Find where the given text appears and provide that cell's center as [x, y] coordinate. 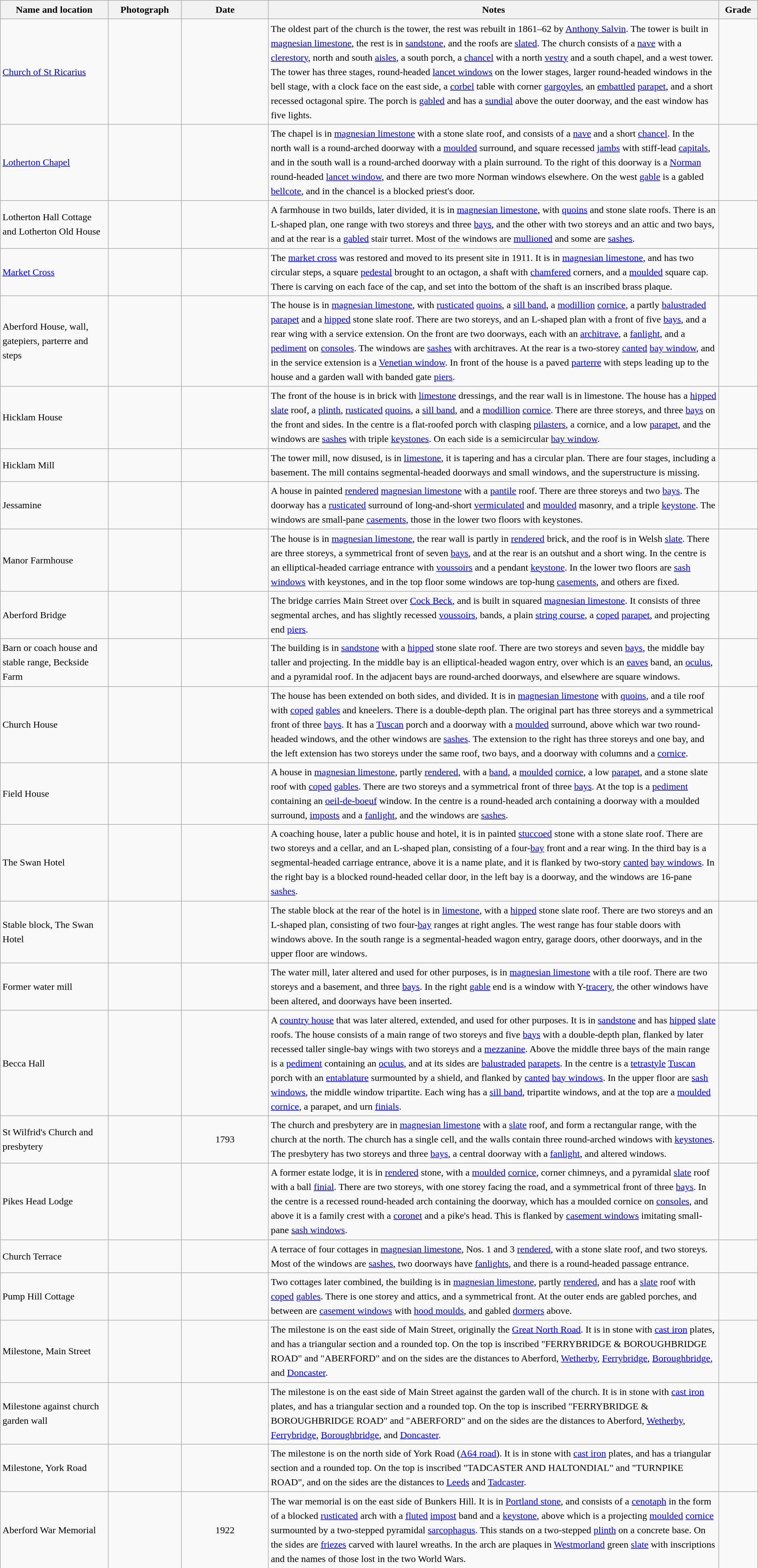
Market Cross [54, 272]
1793 [225, 1140]
Pump Hill Cottage [54, 1296]
Aberford War Memorial [54, 1530]
Field House [54, 794]
Lotherton Hall Cottage and Lotherton Old House [54, 225]
Church House [54, 725]
St Wilfrid's Church and presbytery [54, 1140]
Hicklam House [54, 417]
Date [225, 10]
Barn or coach house and stable range, Beckside Farm [54, 663]
Pikes Head Lodge [54, 1201]
Milestone, Main Street [54, 1351]
Former water mill [54, 987]
Aberford House, wall, gatepiers, parterre and steps [54, 341]
Church of St Ricarius [54, 72]
The Swan Hotel [54, 863]
Lotherton Chapel [54, 162]
Notes [493, 10]
Grade [738, 10]
Manor Farmhouse [54, 560]
Milestone, York Road [54, 1468]
Hicklam Mill [54, 465]
Name and location [54, 10]
1922 [225, 1530]
Aberford Bridge [54, 615]
Becca Hall [54, 1063]
Photograph [145, 10]
Milestone against church garden wall [54, 1413]
Stable block, The Swan Hotel [54, 932]
Jessamine [54, 505]
Church Terrace [54, 1256]
